Provide the [X, Y] coordinate of the cell's center where the given text is located.  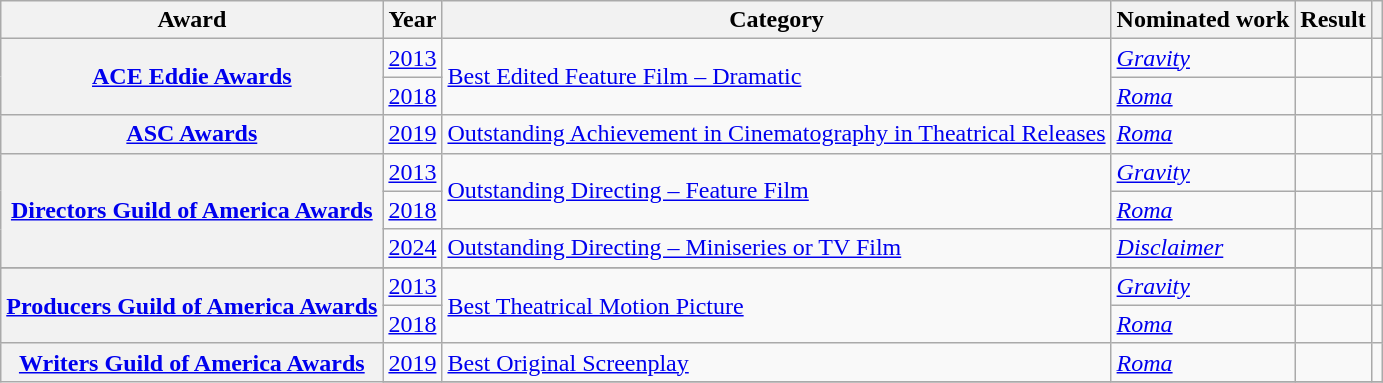
Category [776, 20]
ACE Eddie Awards [192, 77]
Disclaimer [1203, 248]
Directors Guild of America Awards [192, 210]
Producers Guild of America Awards [192, 305]
Best Theatrical Motion Picture [776, 305]
ASC Awards [192, 134]
2024 [412, 248]
Writers Guild of America Awards [192, 362]
Outstanding Directing – Feature Film [776, 191]
Outstanding Directing – Miniseries or TV Film [776, 248]
Nominated work [1203, 20]
Best Edited Feature Film – Dramatic [776, 77]
Award [192, 20]
Year [412, 20]
Outstanding Achievement in Cinematography in Theatrical Releases [776, 134]
Result [1333, 20]
Best Original Screenplay [776, 362]
